Capture the cell that displays the provided text and extract its (x, y) central coordinate. 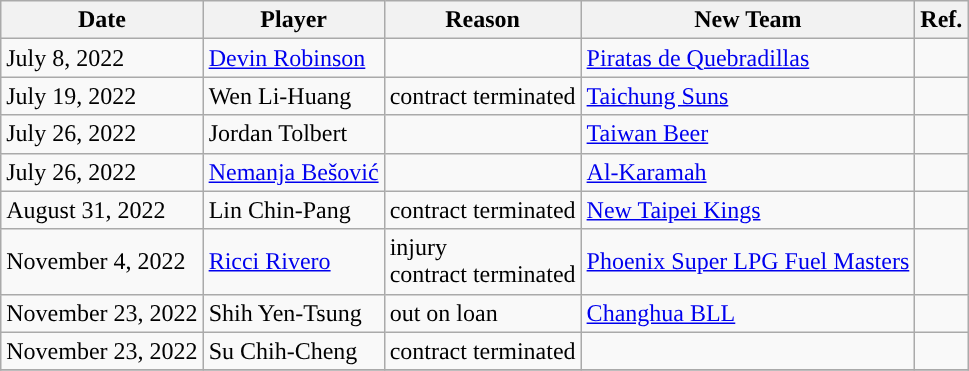
New Team (748, 20)
November 4, 2022 (102, 262)
Reason (482, 20)
July 8, 2022 (102, 58)
Ricci Rivero (294, 262)
Jordan Tolbert (294, 134)
Player (294, 20)
Shih Yen-Tsung (294, 313)
injurycontract terminated (482, 262)
Changhua BLL (748, 313)
out on loan (482, 313)
Piratas de Quebradillas (748, 58)
Taiwan Beer (748, 134)
Devin Robinson (294, 58)
Phoenix Super LPG Fuel Masters (748, 262)
Wen Li-Huang (294, 96)
Taichung Suns (748, 96)
New Taipei Kings (748, 210)
Al-Karamah (748, 172)
Ref. (942, 20)
Nemanja Bešović (294, 172)
Lin Chin-Pang (294, 210)
Date (102, 20)
July 19, 2022 (102, 96)
Su Chih-Cheng (294, 351)
August 31, 2022 (102, 210)
